Scan for the cell matching the given text and deliver its (X, Y) coordinate at center. 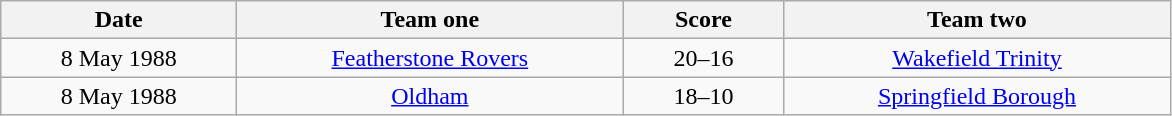
Springfield Borough (977, 96)
Date (119, 20)
20–16 (704, 58)
Team two (977, 20)
Featherstone Rovers (430, 58)
Wakefield Trinity (977, 58)
Oldham (430, 96)
18–10 (704, 96)
Score (704, 20)
Team one (430, 20)
